Locate the cell with the specified text and output its (x, y) center coordinate. 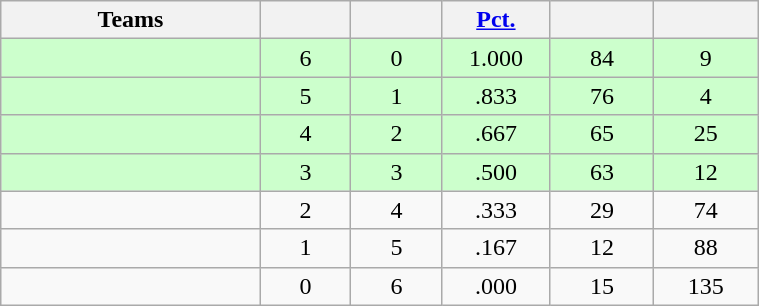
.167 (496, 248)
74 (706, 210)
.500 (496, 172)
76 (602, 96)
29 (602, 210)
15 (602, 286)
.667 (496, 134)
.000 (496, 286)
.833 (496, 96)
Pct. (496, 20)
.333 (496, 210)
63 (602, 172)
25 (706, 134)
9 (706, 58)
135 (706, 286)
65 (602, 134)
1.000 (496, 58)
Teams (130, 20)
88 (706, 248)
84 (602, 58)
